Search for the cell housing the specified text and yield its [X, Y] center coordinate. 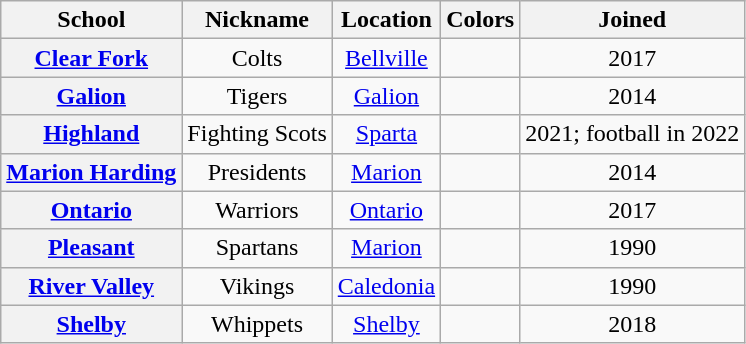
Caledonia [386, 286]
Fighting Scots [257, 134]
Nickname [257, 20]
Colts [257, 58]
Vikings [257, 286]
Presidents [257, 172]
Location [386, 20]
Spartans [257, 248]
2021; football in 2022 [632, 134]
Warriors [257, 210]
River Valley [92, 286]
Highland [92, 134]
School [92, 20]
2018 [632, 324]
Sparta [386, 134]
Colors [480, 20]
Whippets [257, 324]
Marion Harding [92, 172]
Bellville [386, 58]
Pleasant [92, 248]
Clear Fork [92, 58]
Tigers [257, 96]
Joined [632, 20]
